Pinpoint the cell where the given text exists, returning its (X, Y) midpoint coordinate. 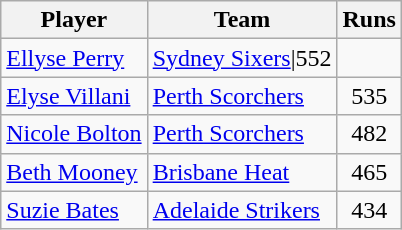
Sydney Sixers|552 (242, 58)
Ellyse Perry (74, 58)
Nicole Bolton (74, 134)
535 (369, 96)
482 (369, 134)
434 (369, 210)
Team (242, 20)
465 (369, 172)
Elyse Villani (74, 96)
Brisbane Heat (242, 172)
Suzie Bates (74, 210)
Beth Mooney (74, 172)
Runs (369, 20)
Player (74, 20)
Adelaide Strikers (242, 210)
